Determine the (X, Y) coordinate at the center of the cell enclosing the given text.  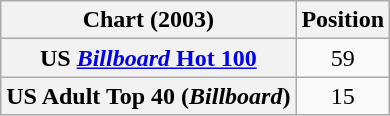
Position (343, 20)
59 (343, 58)
US Billboard Hot 100 (148, 58)
Chart (2003) (148, 20)
15 (343, 96)
US Adult Top 40 (Billboard) (148, 96)
